Detect which cell encompasses the target text, then output its (x, y) center coordinate. 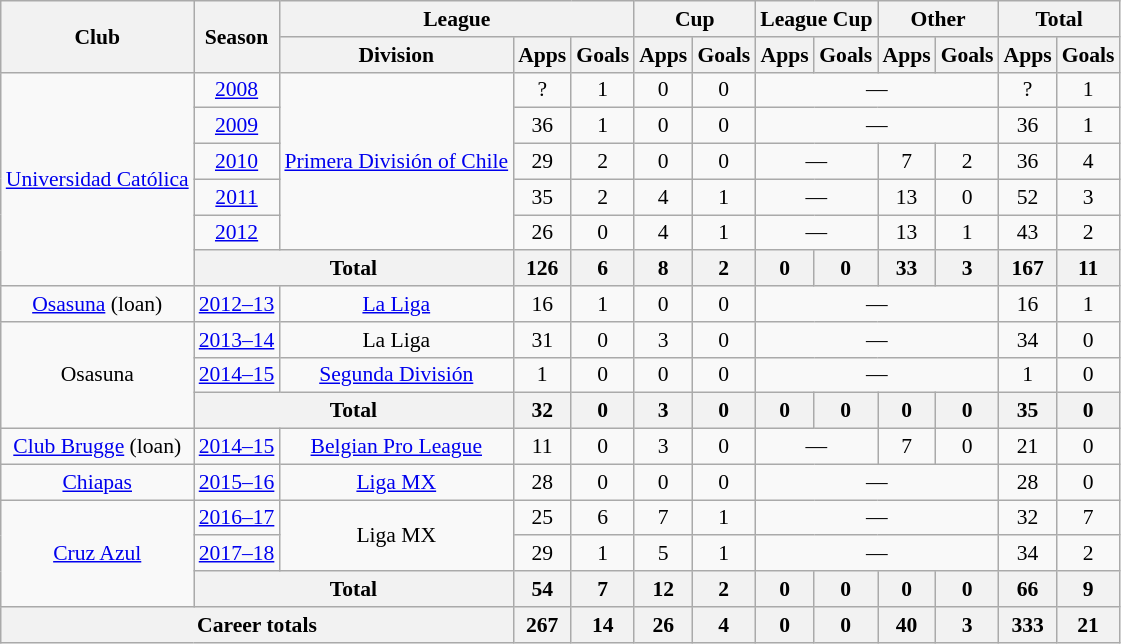
43 (1028, 233)
2008 (237, 90)
Other (938, 19)
Club (98, 36)
126 (542, 269)
31 (542, 340)
8 (663, 269)
League Cup (816, 19)
Club Brugge (loan) (98, 447)
League (456, 19)
66 (1028, 589)
Belgian Pro League (396, 447)
Cruz Azul (98, 554)
2016–17 (237, 518)
12 (663, 589)
Osasuna (loan) (98, 304)
2010 (237, 162)
2012 (237, 233)
2009 (237, 126)
Primera División of Chile (396, 161)
14 (602, 625)
Segunda División (396, 375)
Career totals (257, 625)
2012–13 (237, 304)
2015–16 (237, 482)
33 (907, 269)
Season (237, 36)
Division (396, 55)
2017–18 (237, 554)
267 (542, 625)
25 (542, 518)
40 (907, 625)
52 (1028, 197)
5 (663, 554)
Osasuna (98, 376)
2011 (237, 197)
333 (1028, 625)
Cup (694, 19)
9 (1088, 589)
Chiapas (98, 482)
54 (542, 589)
167 (1028, 269)
Universidad Católica (98, 179)
2013–14 (237, 340)
